Capture the cell that displays the provided text and extract its (x, y) central coordinate. 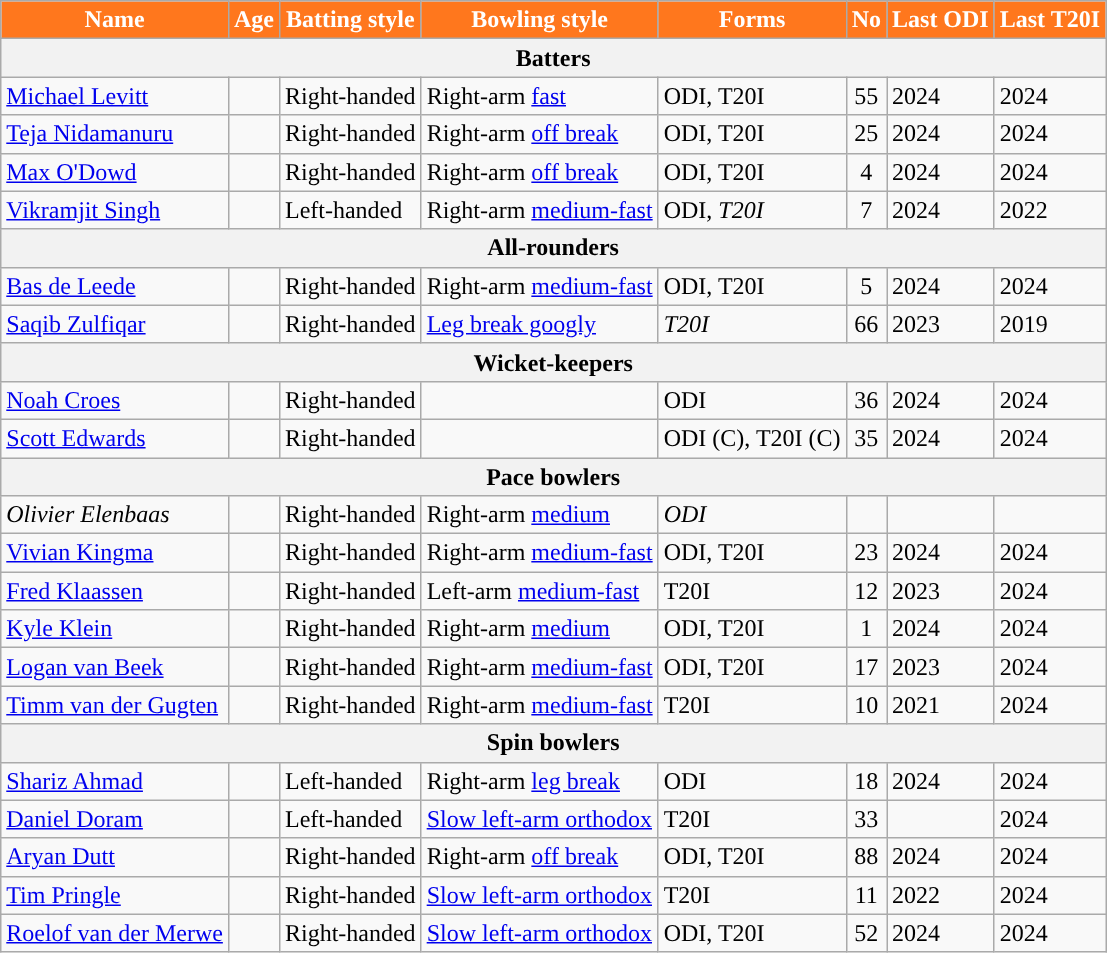
5 (866, 286)
2019 (1050, 324)
36 (866, 400)
Logan van Beek (115, 667)
Age (254, 20)
Aryan Dutt (115, 857)
88 (866, 857)
Daniel Doram (115, 819)
Bowling style (540, 20)
Roelof van der Merwe (115, 933)
Forms (752, 20)
Fred Klaassen (115, 591)
All-rounders (554, 248)
Right-arm fast (540, 96)
Saqib Zulfiqar (115, 324)
Shariz Ahmad (115, 781)
No (866, 20)
Scott Edwards (115, 438)
11 (866, 895)
Name (115, 20)
10 (866, 705)
ODI (C), T20I (C) (752, 438)
25 (866, 134)
Last ODI (940, 20)
18 (866, 781)
Spin bowlers (554, 743)
Left-arm medium-fast (540, 591)
Vivian Kingma (115, 553)
Wicket-keepers (554, 362)
4 (866, 172)
35 (866, 438)
Tim Pringle (115, 895)
2021 (940, 705)
Olivier Elenbaas (115, 515)
Kyle Klein (115, 629)
Michael Levitt (115, 96)
Last T20I (1050, 20)
Noah Croes (115, 400)
Right-arm leg break (540, 781)
Vikramjit Singh (115, 210)
33 (866, 819)
55 (866, 96)
17 (866, 667)
Batting style (350, 20)
52 (866, 933)
Bas de Leede (115, 286)
Max O'Dowd (115, 172)
66 (866, 324)
Batters (554, 58)
23 (866, 553)
Timm van der Gugten (115, 705)
7 (866, 210)
Teja Nidamanuru (115, 134)
Pace bowlers (554, 477)
12 (866, 591)
1 (866, 629)
Leg break googly (540, 324)
